Return (x, y) of the center of cell containing provided text 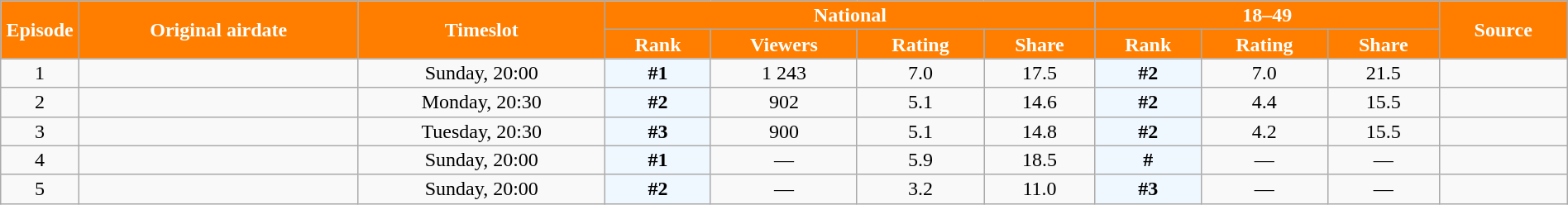
Tuesday, 20:30 (481, 131)
1 (40, 73)
14.8 (1040, 131)
3.2 (920, 188)
4.4 (1264, 102)
900 (784, 131)
5.9 (920, 160)
4.2 (1264, 131)
5 (40, 188)
3 (40, 131)
National (850, 15)
21.5 (1383, 73)
Source (1503, 30)
Viewers (784, 45)
# (1148, 160)
Monday, 20:30 (481, 102)
18.5 (1040, 160)
Timeslot (481, 30)
17.5 (1040, 73)
Episode (40, 30)
2 (40, 102)
14.6 (1040, 102)
1 243 (784, 73)
18–49 (1267, 15)
11.0 (1040, 188)
Original airdate (218, 30)
4 (40, 160)
902 (784, 102)
